Determine the (x, y) coordinate at the center of the cell enclosing the given text.  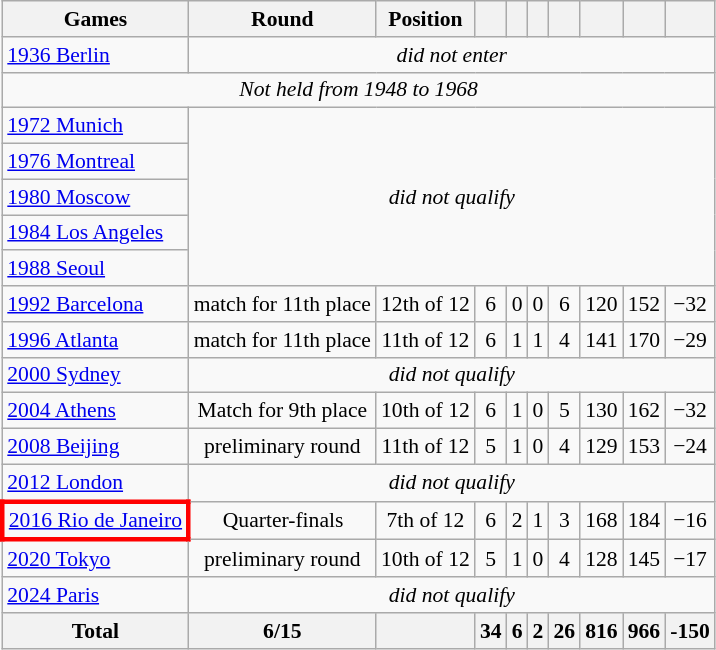
1992 Barcelona (95, 304)
2008 Beijing (95, 447)
Total (95, 631)
6/15 (282, 631)
Position (426, 19)
152 (644, 304)
2012 London (95, 482)
−29 (690, 340)
129 (602, 447)
2004 Athens (95, 411)
1984 Los Angeles (95, 233)
Not held from 1948 to 1968 (358, 90)
12th of 12 (426, 304)
1972 Munich (95, 126)
168 (602, 520)
1988 Seoul (95, 269)
−24 (690, 447)
2020 Tokyo (95, 558)
Match for 9th place (282, 411)
966 (644, 631)
−16 (690, 520)
1936 Berlin (95, 55)
1976 Montreal (95, 162)
162 (644, 411)
130 (602, 411)
128 (602, 558)
7th of 12 (426, 520)
1996 Atlanta (95, 340)
1980 Moscow (95, 197)
153 (644, 447)
2024 Paris (95, 595)
34 (491, 631)
145 (644, 558)
3 (564, 520)
170 (644, 340)
120 (602, 304)
−17 (690, 558)
2016 Rio de Janeiro (95, 520)
26 (564, 631)
-150 (690, 631)
Quarter-finals (282, 520)
2000 Sydney (95, 375)
Round (282, 19)
141 (602, 340)
Games (95, 19)
816 (602, 631)
184 (644, 520)
did not enter (452, 55)
